Pinpoint the cell where the given text exists, returning its (x, y) midpoint coordinate. 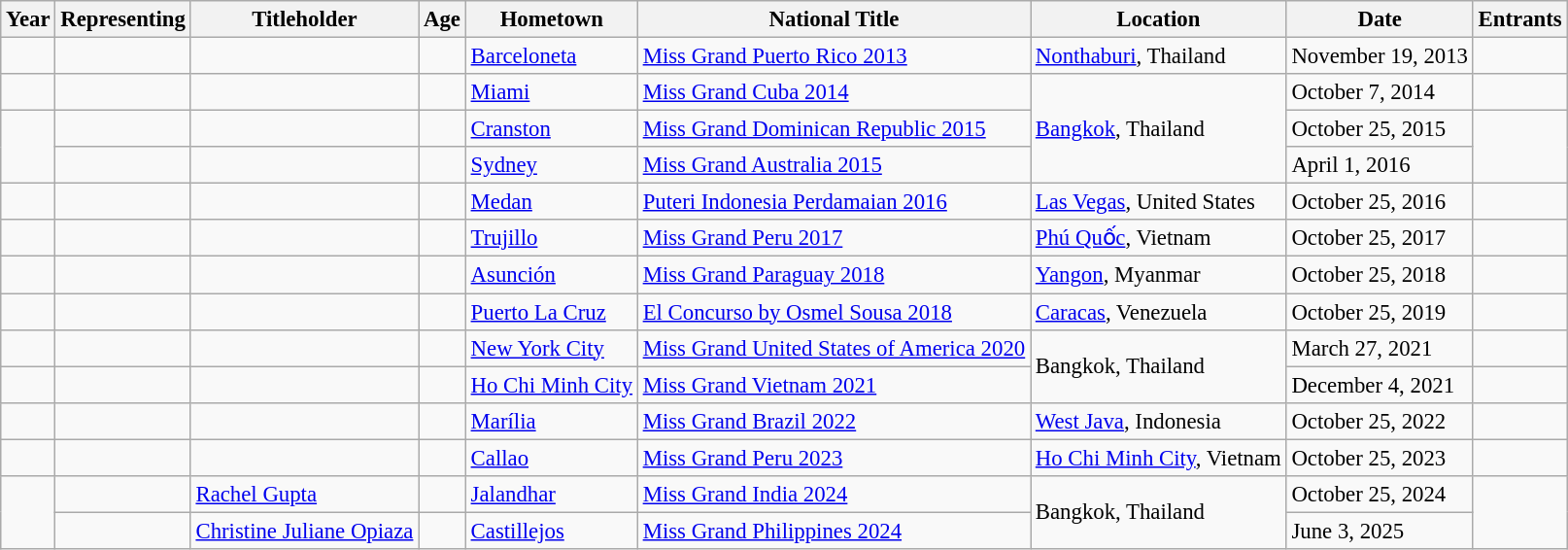
Miami (552, 92)
New York City (552, 348)
Year (28, 19)
Trujillo (552, 238)
West Java, Indonesia (1158, 421)
Puerto La Cruz (552, 312)
October 25, 2015 (1380, 129)
Jalandhar (552, 495)
Location (1158, 19)
National Title (834, 19)
Titleholder (305, 19)
Miss Grand India 2024 (834, 495)
October 25, 2023 (1380, 458)
Miss Grand Peru 2017 (834, 238)
Ho Chi Minh City, Vietnam (1158, 458)
April 1, 2016 (1380, 165)
Puteri Indonesia Perdamaian 2016 (834, 202)
Caracas, Venezuela (1158, 312)
Ho Chi Minh City (552, 385)
Yangon, Myanmar (1158, 275)
Rachel Gupta (305, 495)
Christine Juliane Opiaza (305, 531)
Phú Quốc, Vietnam (1158, 238)
Entrants (1519, 19)
Miss Grand Vietnam 2021 (834, 385)
October 25, 2024 (1380, 495)
Cranston (552, 129)
Las Vegas, United States (1158, 202)
Callao (552, 458)
December 4, 2021 (1380, 385)
Medan (552, 202)
June 3, 2025 (1380, 531)
October 25, 2016 (1380, 202)
Miss Grand Australia 2015 (834, 165)
March 27, 2021 (1380, 348)
Nonthaburi, Thailand (1158, 56)
Miss Grand Puerto Rico 2013 (834, 56)
November 19, 2013 (1380, 56)
Miss Grand Cuba 2014 (834, 92)
Castillejos (552, 531)
Age (443, 19)
Miss Grand Peru 2023 (834, 458)
Miss Grand Paraguay 2018 (834, 275)
Miss Grand Philippines 2024 (834, 531)
Date (1380, 19)
October 25, 2019 (1380, 312)
Miss Grand Dominican Republic 2015 (834, 129)
October 25, 2018 (1380, 275)
October 25, 2017 (1380, 238)
El Concurso by Osmel Sousa 2018 (834, 312)
Sydney (552, 165)
Asunción (552, 275)
Hometown (552, 19)
October 25, 2022 (1380, 421)
October 7, 2014 (1380, 92)
Representing (122, 19)
Miss Grand United States of America 2020 (834, 348)
Barceloneta (552, 56)
Miss Grand Brazil 2022 (834, 421)
Marília (552, 421)
